Pinpoint the cell where the given text exists, returning its (X, Y) midpoint coordinate. 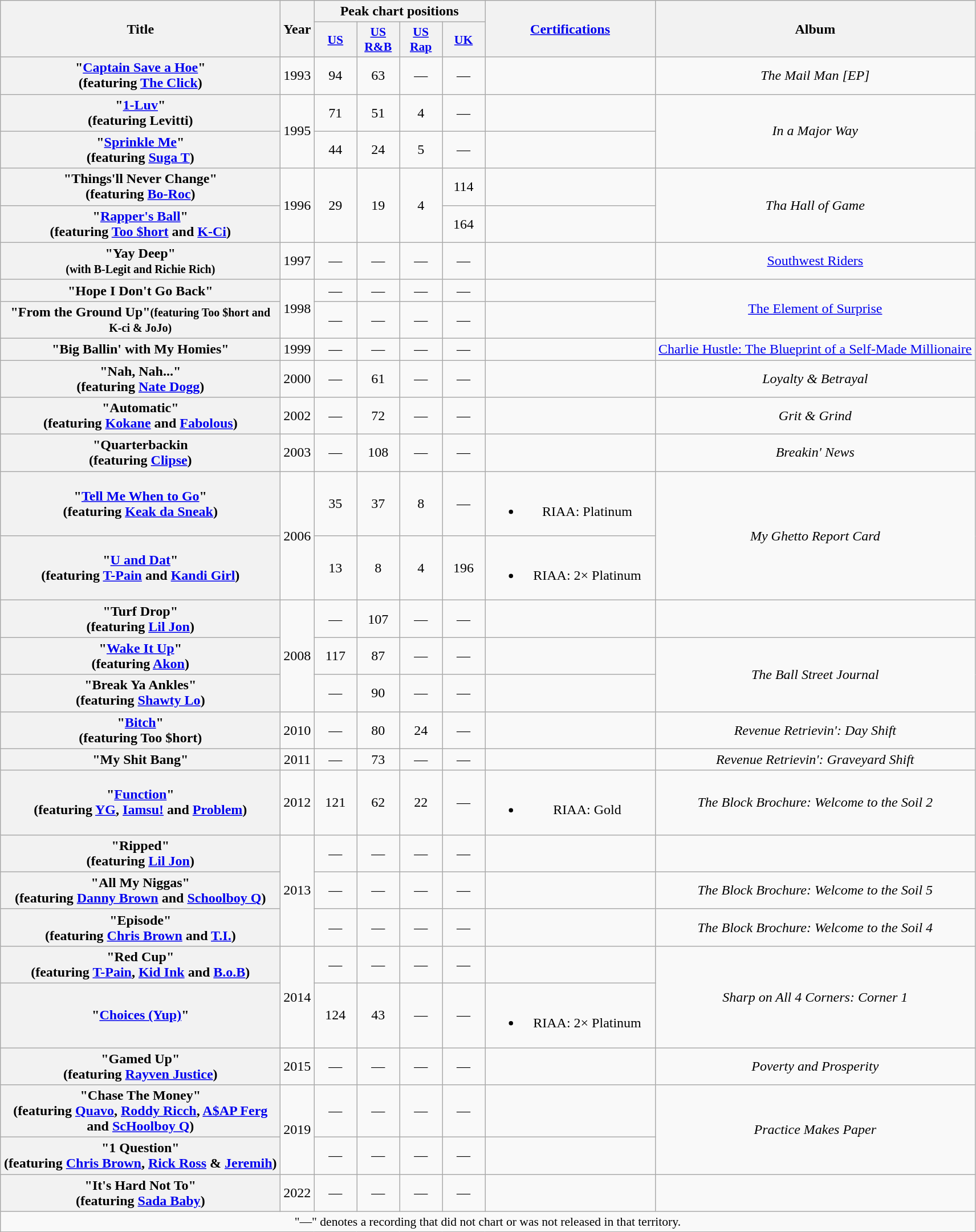
Breakin' News (815, 453)
"Automatic"(featuring Kokane and Fabolous) (140, 416)
Charlie Hustle: The Blueprint of a Self-Made Millionaire (815, 349)
2000 (298, 379)
Southwest Riders (815, 261)
"My Shit Bang" (140, 759)
114 (464, 187)
"Nah, Nah..."(featuring Nate Dogg) (140, 379)
RIAA: Gold (570, 803)
In a Major Way (815, 131)
The Mail Man [EP] (815, 75)
37 (379, 504)
USR&B (379, 40)
RIAA: Platinum (570, 504)
1993 (298, 75)
43 (379, 1015)
"Chase The Money"(featuring Quavo, Roddy Ricch, A$AP Ferg and ScHoolboy Q) (140, 1111)
Grit & Grind (815, 416)
"Red Cup"(featuring T-Pain, Kid Ink and B.o.B) (140, 965)
2010 (298, 730)
44 (335, 149)
"Hope I Don't Go Back" (140, 290)
"All My Niggas"(featuring Danny Brown and Schoolboy Q) (140, 891)
1997 (298, 261)
"Episode"(featuring Chris Brown and T.I.) (140, 927)
Sharp on All 4 Corners: Corner 1 (815, 997)
2015 (298, 1066)
"Things'll Never Change"(featuring Bo-Roc) (140, 187)
Certifications (570, 29)
2003 (298, 453)
Revenue Retrievin': Graveyard Shift (815, 759)
61 (379, 379)
1998 (298, 309)
"Break Ya Ankles"(featuring Shawty Lo) (140, 693)
1999 (298, 349)
"Bitch"(featuring Too $hort) (140, 730)
108 (379, 453)
35 (335, 504)
"U and Dat"(featuring T-Pain and Kandi Girl) (140, 568)
Poverty and Prosperity (815, 1066)
"Rapper's Ball"(featuring Too $hort and K-Ci) (140, 223)
"It's Hard Not To"(featuring Sada Baby) (140, 1193)
2022 (298, 1193)
"Tell Me When to Go"(featuring Keak da Sneak) (140, 504)
Peak chart positions (400, 11)
2019 (298, 1130)
"Function"(featuring YG, Iamsu! and Problem) (140, 803)
Loyalty & Betrayal (815, 379)
The Ball Street Journal (815, 674)
"Wake It Up"(featuring Akon) (140, 656)
124 (335, 1015)
Practice Makes Paper (815, 1130)
2013 (298, 891)
The Block Brochure: Welcome to the Soil 5 (815, 891)
US (335, 40)
80 (379, 730)
"Choices (Yup)" (140, 1015)
2008 (298, 656)
The Element of Surprise (815, 309)
USRap (421, 40)
"1-Luv"(featuring Levitti) (140, 113)
"Quarterbackin(featuring Clipse) (140, 453)
117 (335, 656)
73 (379, 759)
90 (379, 693)
121 (335, 803)
5 (421, 149)
71 (335, 113)
"Yay Deep"(with B-Legit and Richie Rich) (140, 261)
"Turf Drop"(featuring Lil Jon) (140, 619)
UK (464, 40)
2002 (298, 416)
72 (379, 416)
94 (335, 75)
"Ripped"(featuring Lil Jon) (140, 853)
196 (464, 568)
"Sprinkle Me"(featuring Suga T) (140, 149)
13 (335, 568)
Year (298, 29)
"Gamed Up"(featuring Rayven Justice) (140, 1066)
Revenue Retrievin': Day Shift (815, 730)
My Ghetto Report Card (815, 536)
2006 (298, 536)
"Captain Save a Hoe"(featuring The Click) (140, 75)
Album (815, 29)
1996 (298, 205)
62 (379, 803)
Tha Hall of Game (815, 205)
63 (379, 75)
2014 (298, 997)
2012 (298, 803)
164 (464, 223)
"—" denotes a recording that did not chart or was not released in that territory. (488, 1222)
87 (379, 656)
29 (335, 205)
51 (379, 113)
"1 Question"(featuring Chris Brown, Rick Ross & Jeremih) (140, 1156)
Title (140, 29)
22 (421, 803)
"Big Ballin' with My Homies" (140, 349)
The Block Brochure: Welcome to the Soil 2 (815, 803)
1995 (298, 131)
107 (379, 619)
"From the Ground Up"(featuring Too $hort and K-ci & JoJo) (140, 319)
2011 (298, 759)
The Block Brochure: Welcome to the Soil 4 (815, 927)
19 (379, 205)
